For the text-containing cell, return its midpoint in (X, Y) coordinate format. 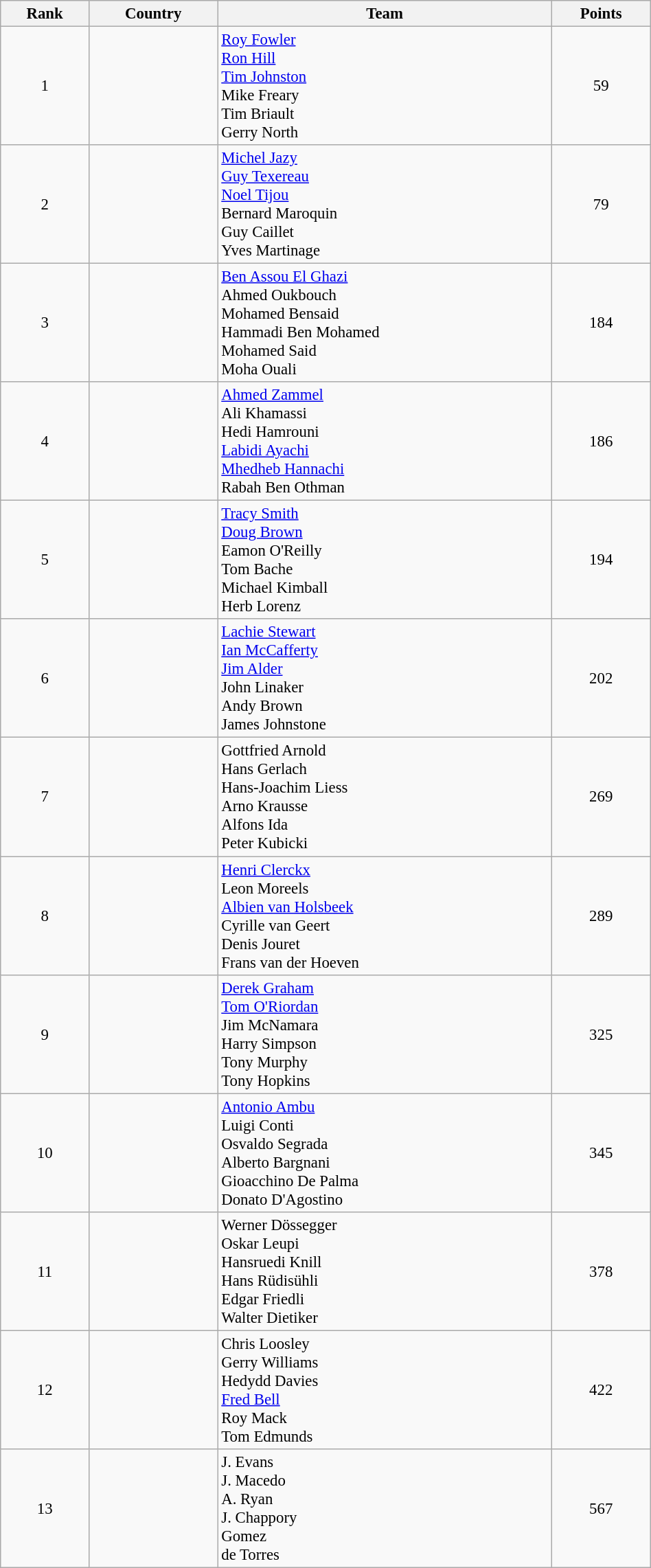
Country (154, 14)
7 (45, 797)
9 (45, 1034)
Lachie StewartIan McCaffertyJim AlderJohn LinakerAndy BrownJames Johnstone (385, 679)
Henri ClerckxLeon MoreelsAlbien van HolsbeekCyrille van GeertDenis JouretFrans van der Hoeven (385, 916)
194 (601, 560)
269 (601, 797)
Michel JazyGuy TexereauNoel TijouBernard MaroquinGuy CailletYves Martinage (385, 205)
Points (601, 14)
Tracy SmithDoug BrownEamon O'ReillyTom BacheMichael KimballHerb Lorenz (385, 560)
186 (601, 441)
11 (45, 1271)
Antonio AmbuLuigi ContiOsvaldo SegradaAlberto BargnaniGioacchino De PalmaDonato D'Agostino (385, 1152)
Werner DösseggerOskar LeupiHansruedi KnillHans RüdisühliEdgar FriedliWalter Dietiker (385, 1271)
Gottfried ArnoldHans GerlachHans-Joachim LiessArno KrausseAlfons IdaPeter Kubicki (385, 797)
4 (45, 441)
79 (601, 205)
Ben Assou El GhaziAhmed OukbouchMohamed BensaidHammadi Ben MohamedMohamed SaidMoha Ouali (385, 323)
10 (45, 1152)
345 (601, 1152)
Derek GrahamTom O'RiordanJim McNamaraHarry SimpsonTony MurphyTony Hopkins (385, 1034)
5 (45, 560)
567 (601, 1508)
13 (45, 1508)
12 (45, 1390)
Chris LoosleyGerry WilliamsHedydd DaviesFred BellRoy MackTom Edmunds (385, 1390)
184 (601, 323)
Roy FowlerRon HillTim JohnstonMike FrearyTim BriaultGerry North (385, 87)
378 (601, 1271)
3 (45, 323)
Ahmed ZammelAli KhamassiHedi HamrouniLabidi AyachiMhedheb HannachiRabah Ben Othman (385, 441)
289 (601, 916)
8 (45, 916)
2 (45, 205)
Rank (45, 14)
6 (45, 679)
422 (601, 1390)
202 (601, 679)
Team (385, 14)
59 (601, 87)
325 (601, 1034)
1 (45, 87)
J. EvansJ. MacedoA. RyanJ. ChapporyGomezde Torres (385, 1508)
